Search for the cell housing the specified text and yield its (X, Y) center coordinate. 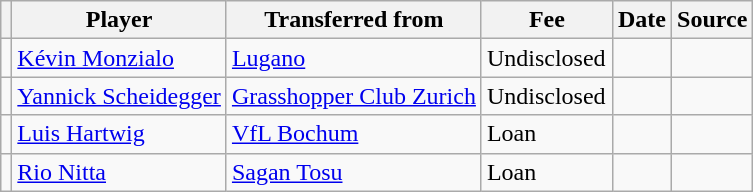
Rio Nitta (120, 172)
Transferred from (354, 20)
Date (642, 20)
VfL Bochum (354, 134)
Source (712, 20)
Fee (546, 20)
Kévin Monzialo (120, 58)
Yannick Scheidegger (120, 96)
Lugano (354, 58)
Sagan Tosu (354, 172)
Grasshopper Club Zurich (354, 96)
Player (120, 20)
Luis Hartwig (120, 134)
